Capture the cell that displays the provided text and extract its (x, y) central coordinate. 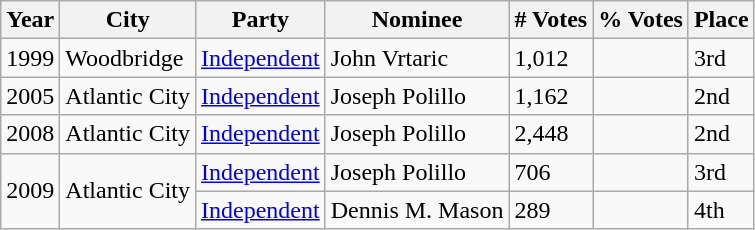
John Vrtaric (417, 58)
% Votes (641, 20)
1999 (30, 58)
City (128, 20)
1,012 (551, 58)
Place (721, 20)
706 (551, 172)
Dennis M. Mason (417, 210)
Year (30, 20)
Party (261, 20)
2,448 (551, 134)
Woodbridge (128, 58)
2009 (30, 191)
Nominee (417, 20)
289 (551, 210)
1,162 (551, 96)
4th (721, 210)
2008 (30, 134)
# Votes (551, 20)
2005 (30, 96)
